Extract the [X, Y] coordinate from the center of the cell holding the provided text.  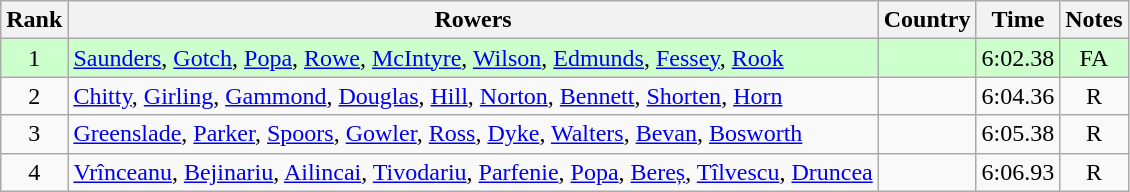
6:06.93 [1018, 172]
Time [1018, 20]
Chitty, Girling, Gammond, Douglas, Hill, Norton, Bennett, Shorten, Horn [473, 96]
6:04.36 [1018, 96]
Saunders, Gotch, Popa, Rowe, McIntyre, Wilson, Edmunds, Fessey, Rook [473, 58]
Country [927, 20]
Rank [34, 20]
6:05.38 [1018, 134]
Rowers [473, 20]
4 [34, 172]
3 [34, 134]
Greenslade, Parker, Spoors, Gowler, Ross, Dyke, Walters, Bevan, Bosworth [473, 134]
Notes [1094, 20]
2 [34, 96]
1 [34, 58]
Vrînceanu, Bejinariu, Ailincai, Tivodariu, Parfenie, Popa, Bereș, Tîlvescu, Druncea [473, 172]
FA [1094, 58]
6:02.38 [1018, 58]
